Output the [X, Y] coordinate of the center of the cell containing the given text.  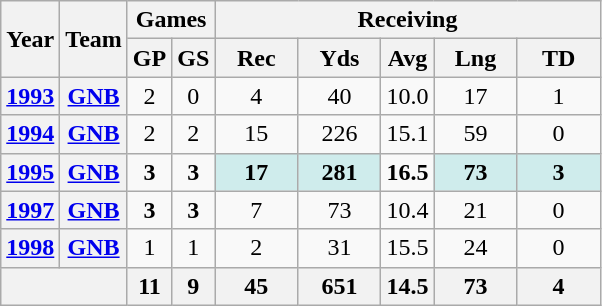
Year [30, 39]
GP [149, 58]
GS [194, 58]
59 [476, 134]
Team [94, 39]
40 [340, 96]
TD [558, 58]
281 [340, 172]
10.4 [408, 210]
651 [340, 286]
Games [170, 20]
1997 [30, 210]
1993 [30, 96]
Avg [408, 58]
21 [476, 210]
Lng [476, 58]
9 [194, 286]
11 [149, 286]
7 [256, 210]
226 [340, 134]
24 [476, 248]
Receiving [408, 20]
1995 [30, 172]
10.0 [408, 96]
15.5 [408, 248]
Yds [340, 58]
15 [256, 134]
Rec [256, 58]
16.5 [408, 172]
14.5 [408, 286]
31 [340, 248]
15.1 [408, 134]
45 [256, 286]
1994 [30, 134]
1998 [30, 248]
